Scan for the cell matching the given text and deliver its (x, y) coordinate at center. 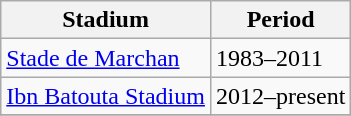
Stade de Marchan (106, 58)
Period (280, 20)
Ibn Batouta Stadium (106, 96)
2012–present (280, 96)
Stadium (106, 20)
1983–2011 (280, 58)
